Locate the cell with the specified text and output its (X, Y) center coordinate. 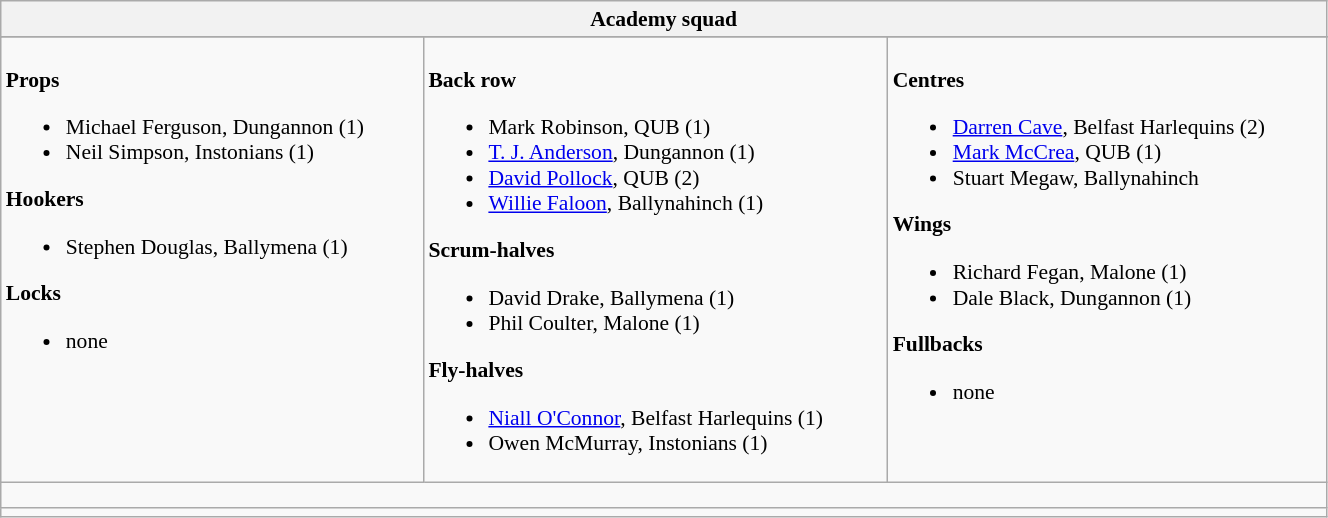
Props Michael Ferguson, Dungannon (1) Neil Simpson, Instonians (1)Hookers Stephen Douglas, Ballymena (1)Locksnone (212, 260)
Academy squad (664, 19)
